Scan for the cell matching the given text and deliver its (x, y) coordinate at center. 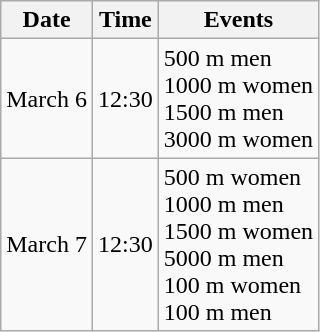
500 m men1000 m women1500 m men3000 m women (238, 98)
Events (238, 20)
500 m women1000 m men1500 m women5000 m men100 m women100 m men (238, 244)
March 7 (47, 244)
Date (47, 20)
March 6 (47, 98)
Time (125, 20)
